Detect which cell encompasses the target text, then output its [x, y] center coordinate. 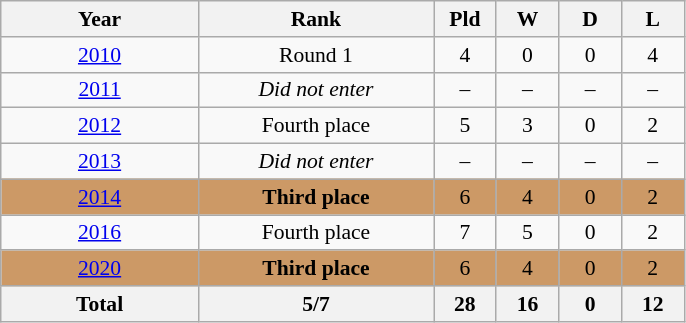
W [528, 19]
2016 [100, 233]
12 [652, 304]
7 [466, 233]
D [590, 19]
2011 [100, 90]
2010 [100, 55]
5/7 [316, 304]
16 [528, 304]
Pld [466, 19]
2020 [100, 269]
28 [466, 304]
Round 1 [316, 55]
2013 [100, 162]
2014 [100, 197]
3 [528, 126]
Rank [316, 19]
L [652, 19]
Year [100, 19]
Total [100, 304]
2012 [100, 126]
